Output the [x, y] coordinate of the center of the cell containing the given text.  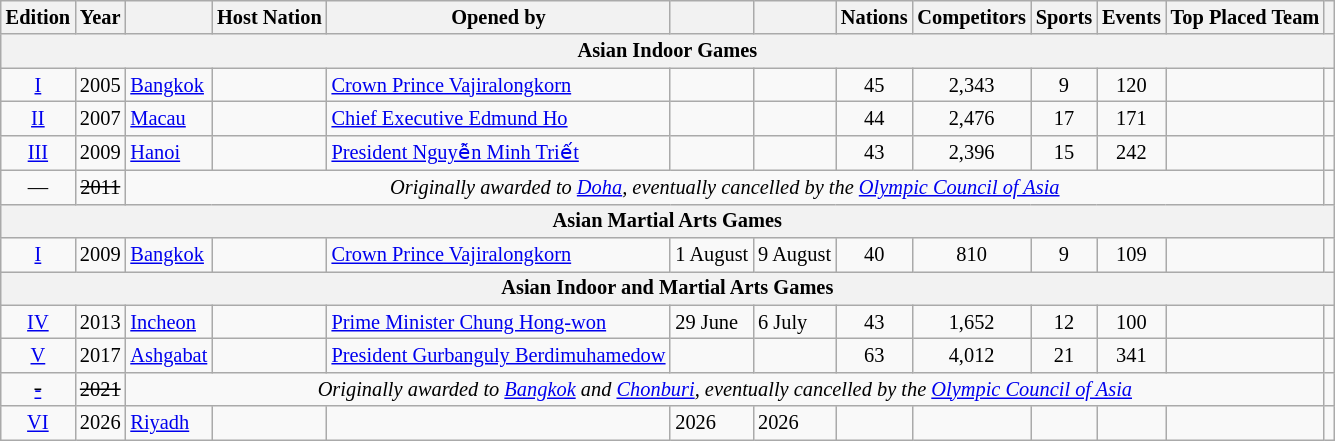
341 [1132, 355]
2,476 [971, 118]
63 [874, 355]
29 June [712, 322]
2013 [100, 322]
40 [874, 254]
2,396 [971, 152]
2011 [100, 187]
Ashgabat [168, 355]
9 August [794, 254]
V [38, 355]
Events [1132, 17]
Asian Indoor and Martial Arts Games [668, 288]
Prime Minister Chung Hong-won [499, 322]
Asian Indoor Games [668, 51]
Asian Martial Arts Games [668, 221]
2021 [100, 389]
21 [1064, 355]
Chief Executive Edmund Ho [499, 118]
Originally awarded to Doha, eventually cancelled by the Olympic Council of Asia [724, 187]
17 [1064, 118]
6 July [794, 322]
44 [874, 118]
Host Nation [269, 17]
1 August [712, 254]
— [38, 187]
120 [1132, 85]
171 [1132, 118]
Hanoi [168, 152]
Incheon [168, 322]
President Nguyễn Minh Triết [499, 152]
Year [100, 17]
Top Placed Team [1245, 17]
IV [38, 322]
810 [971, 254]
Sports [1064, 17]
VI [38, 423]
109 [1132, 254]
12 [1064, 322]
2005 [100, 85]
Originally awarded to Bangkok and Chonburi, eventually cancelled by the Olympic Council of Asia [724, 389]
242 [1132, 152]
1,652 [971, 322]
President Gurbanguly Berdimuhamedow [499, 355]
Opened by [499, 17]
Competitors [971, 17]
45 [874, 85]
II [38, 118]
15 [1064, 152]
4,012 [971, 355]
Macau [168, 118]
2,343 [971, 85]
2017 [100, 355]
100 [1132, 322]
2007 [100, 118]
Riyadh [168, 423]
Edition [38, 17]
III [38, 152]
Nations [874, 17]
- [38, 389]
